Return (x, y) of the center of cell containing provided text 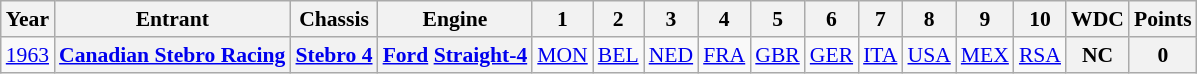
MON (562, 55)
4 (724, 19)
NED (671, 55)
Chassis (334, 19)
0 (1163, 55)
Engine (456, 19)
6 (832, 19)
1 (562, 19)
7 (880, 19)
BEL (618, 55)
ITA (880, 55)
10 (1040, 19)
Stebro 4 (334, 55)
Points (1163, 19)
8 (928, 19)
3 (671, 19)
2 (618, 19)
9 (985, 19)
GBR (778, 55)
1963 (28, 55)
NC (1098, 55)
Ford Straight-4 (456, 55)
Canadian Stebro Racing (172, 55)
RSA (1040, 55)
Entrant (172, 19)
GER (832, 55)
5 (778, 19)
FRA (724, 55)
WDC (1098, 19)
Year (28, 19)
USA (928, 55)
MEX (985, 55)
